Detect which cell encompasses the target text, then output its (X, Y) center coordinate. 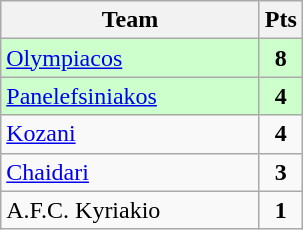
Chaidari (130, 172)
3 (280, 172)
8 (280, 58)
Panelefsiniakos (130, 96)
A.F.C. Kyriakio (130, 210)
Pts (280, 20)
Olympiacos (130, 58)
Team (130, 20)
Kozani (130, 134)
1 (280, 210)
